Return the (X, Y) coordinate for the center point of the cell that contains the specified text.  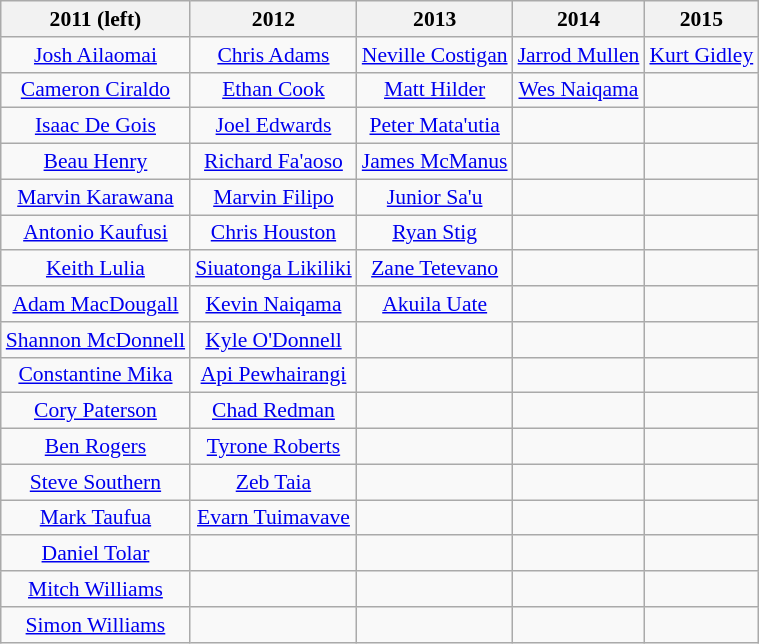
2013 (435, 19)
Neville Costigan (435, 55)
James McManus (435, 162)
Mark Taufua (96, 518)
Simon Williams (96, 625)
Adam MacDougall (96, 304)
Antonio Kaufusi (96, 233)
Ben Rogers (96, 447)
Jarrod Mullen (579, 55)
Joel Edwards (274, 126)
Marvin Karawana (96, 197)
Keith Lulia (96, 269)
Peter Mata'utia (435, 126)
Cory Paterson (96, 411)
Wes Naiqama (579, 90)
Josh Ailaomai (96, 55)
Shannon McDonnell (96, 340)
Chris Adams (274, 55)
Siuatonga Likiliki (274, 269)
Daniel Tolar (96, 554)
Richard Fa'aoso (274, 162)
Chris Houston (274, 233)
Beau Henry (96, 162)
Ryan Stig (435, 233)
Marvin Filipo (274, 197)
Isaac De Gois (96, 126)
Zeb Taia (274, 482)
2015 (701, 19)
Kevin Naiqama (274, 304)
Matt Hilder (435, 90)
Zane Tetevano (435, 269)
2012 (274, 19)
Mitch Williams (96, 589)
Tyrone Roberts (274, 447)
Steve Southern (96, 482)
Chad Redman (274, 411)
Evarn Tuimavave (274, 518)
Kyle O'Donnell (274, 340)
Constantine Mika (96, 375)
Ethan Cook (274, 90)
2014 (579, 19)
2011 (left) (96, 19)
Kurt Gidley (701, 55)
Akuila Uate (435, 304)
Api Pewhairangi (274, 375)
Cameron Ciraldo (96, 90)
Junior Sa'u (435, 197)
